Determine the (X, Y) coordinate at the center of the cell enclosing the given text.  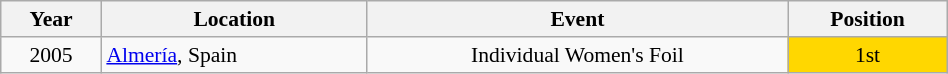
Event (578, 19)
1st (868, 55)
Year (52, 19)
Location (234, 19)
Individual Women's Foil (578, 55)
2005 (52, 55)
Position (868, 19)
Almería, Spain (234, 55)
